Determine the (x, y) coordinate at the center of the cell enclosing the given text.  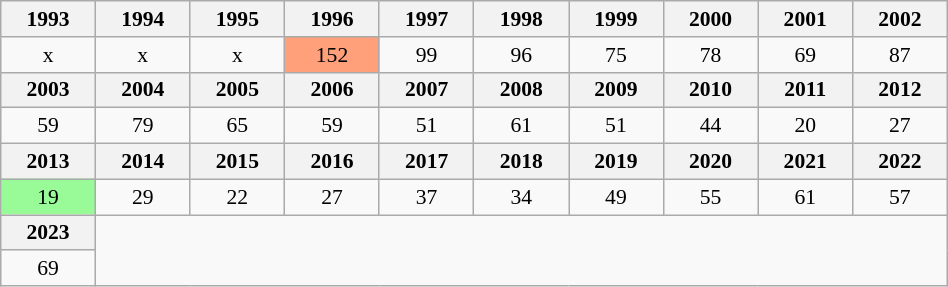
57 (900, 197)
2008 (522, 90)
2006 (332, 90)
49 (616, 197)
2009 (616, 90)
44 (710, 126)
1995 (238, 19)
2022 (900, 162)
1996 (332, 19)
1999 (616, 19)
78 (710, 55)
2000 (710, 19)
2023 (48, 233)
2004 (142, 90)
1993 (48, 19)
2016 (332, 162)
55 (710, 197)
37 (426, 197)
2012 (900, 90)
152 (332, 55)
19 (48, 197)
2005 (238, 90)
2018 (522, 162)
96 (522, 55)
1997 (426, 19)
75 (616, 55)
2001 (806, 19)
2017 (426, 162)
34 (522, 197)
1998 (522, 19)
2010 (710, 90)
22 (238, 197)
20 (806, 126)
2019 (616, 162)
29 (142, 197)
2011 (806, 90)
2020 (710, 162)
99 (426, 55)
2013 (48, 162)
87 (900, 55)
79 (142, 126)
1994 (142, 19)
2002 (900, 19)
2015 (238, 162)
2021 (806, 162)
2003 (48, 90)
2014 (142, 162)
65 (238, 126)
2007 (426, 90)
